Return the (x, y) coordinate for the center point of the cell that contains the specified text.  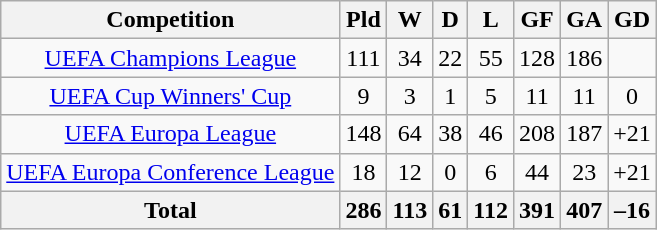
GF (538, 20)
187 (584, 134)
128 (538, 58)
113 (410, 210)
22 (450, 58)
286 (364, 210)
GA (584, 20)
38 (450, 134)
64 (410, 134)
6 (491, 172)
Competition (170, 20)
L (491, 20)
Total (170, 210)
111 (364, 58)
407 (584, 210)
208 (538, 134)
44 (538, 172)
61 (450, 210)
23 (584, 172)
9 (364, 96)
391 (538, 210)
Pld (364, 20)
112 (491, 210)
148 (364, 134)
UEFA Cup Winners' Cup (170, 96)
55 (491, 58)
–16 (632, 210)
34 (410, 58)
UEFA Europa League (170, 134)
UEFA Champions League (170, 58)
186 (584, 58)
3 (410, 96)
5 (491, 96)
12 (410, 172)
46 (491, 134)
UEFA Europa Conference League (170, 172)
D (450, 20)
GD (632, 20)
1 (450, 96)
18 (364, 172)
W (410, 20)
